Detect which cell encompasses the target text, then output its [X, Y] center coordinate. 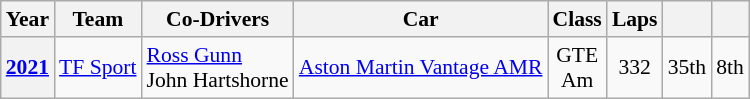
Ross Gunn John Hartshorne [218, 68]
2021 [28, 68]
35th [688, 68]
Team [98, 19]
Laps [635, 19]
TF Sport [98, 68]
332 [635, 68]
GTEAm [578, 68]
Year [28, 19]
8th [730, 68]
Aston Martin Vantage AMR [421, 68]
Car [421, 19]
Class [578, 19]
Co-Drivers [218, 19]
